Return [x, y] of the center of cell containing provided text 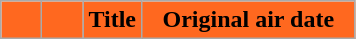
Title [112, 20]
Original air date [248, 20]
